Detect which cell encompasses the target text, then output its (X, Y) center coordinate. 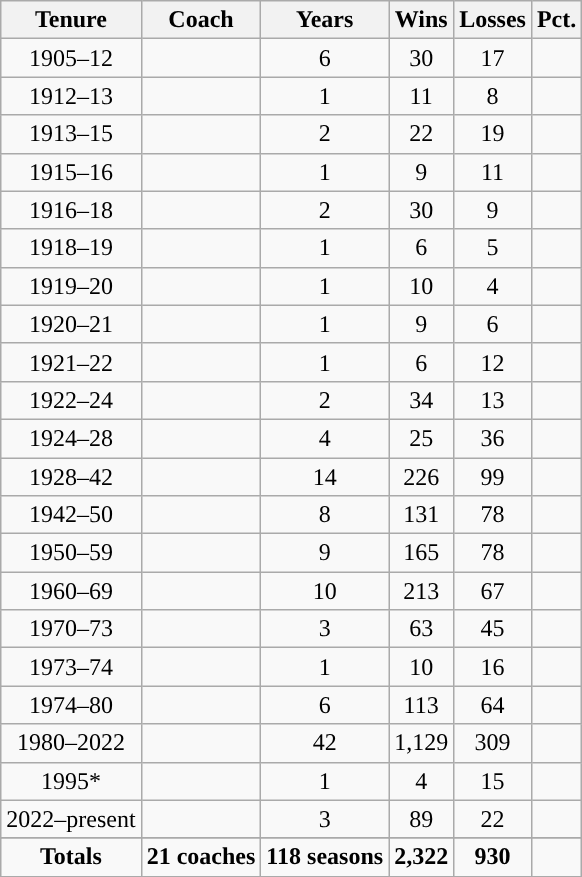
42 (325, 743)
1970–73 (71, 629)
1916–18 (71, 210)
1921–22 (71, 362)
34 (422, 400)
309 (493, 743)
1974–80 (71, 705)
19 (493, 134)
1913–15 (71, 134)
1912–13 (71, 96)
67 (493, 591)
1973–74 (71, 667)
12 (493, 362)
Losses (493, 20)
25 (422, 438)
1995* (71, 781)
213 (422, 591)
16 (493, 667)
1915–16 (71, 172)
1924–28 (71, 438)
Tenure (71, 20)
1942–50 (71, 515)
15 (493, 781)
113 (422, 705)
14 (325, 477)
5 (493, 248)
1922–24 (71, 400)
1960–69 (71, 591)
17 (493, 58)
1,129 (422, 743)
1918–19 (71, 248)
165 (422, 553)
63 (422, 629)
99 (493, 477)
64 (493, 705)
Totals (71, 857)
1919–20 (71, 286)
Years (325, 20)
Wins (422, 20)
45 (493, 629)
1950–59 (71, 553)
Coach (201, 20)
13 (493, 400)
36 (493, 438)
2,322 (422, 857)
1905–12 (71, 58)
930 (493, 857)
21 coaches (201, 857)
1928–42 (71, 477)
226 (422, 477)
Pct. (556, 20)
2022–present (71, 819)
1980–2022 (71, 743)
89 (422, 819)
131 (422, 515)
1920–21 (71, 324)
118 seasons (325, 857)
